Output the (X, Y) coordinate of the center of the cell containing the given text.  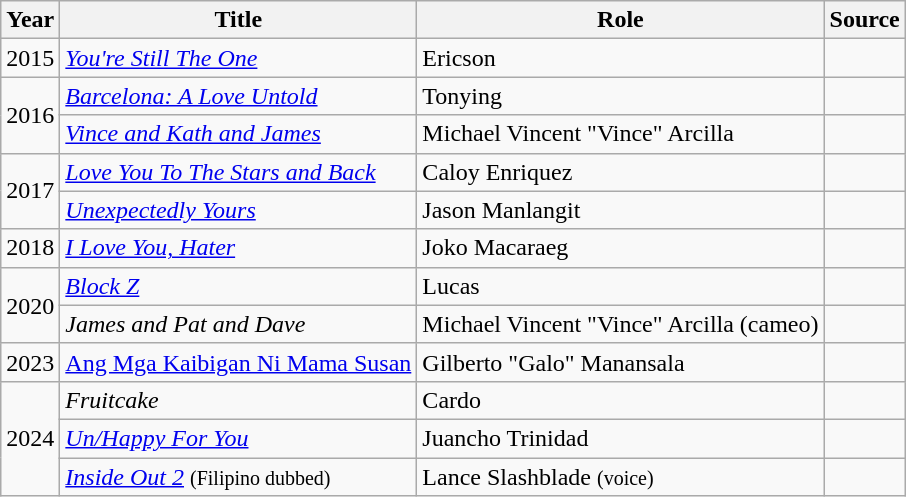
2015 (30, 58)
2017 (30, 191)
Joko Macaraeg (620, 248)
Love You To The Stars and Back (238, 172)
Source (864, 20)
Title (238, 20)
2018 (30, 248)
Tonying (620, 96)
I Love You, Hater (238, 248)
2016 (30, 115)
Ericson (620, 58)
Block Z (238, 286)
Barcelona: A Love Untold (238, 96)
Lance Slashblade (voice) (620, 477)
Michael Vincent "Vince" Arcilla (cameo) (620, 324)
Vince and Kath and James (238, 134)
2020 (30, 305)
2023 (30, 362)
Ang Mga Kaibigan Ni Mama Susan (238, 362)
Lucas (620, 286)
Jason Manlangit (620, 210)
2024 (30, 438)
Un/Happy For You (238, 438)
You're Still The One (238, 58)
Gilberto "Galo" Manansala (620, 362)
Inside Out 2 (Filipino dubbed) (238, 477)
Unexpectedly Yours (238, 210)
Year (30, 20)
Fruitcake (238, 400)
Caloy Enriquez (620, 172)
Juancho Trinidad (620, 438)
Role (620, 20)
James and Pat and Dave (238, 324)
Cardo (620, 400)
Michael Vincent "Vince" Arcilla (620, 134)
